Scan for the cell matching the given text and deliver its [X, Y] coordinate at center. 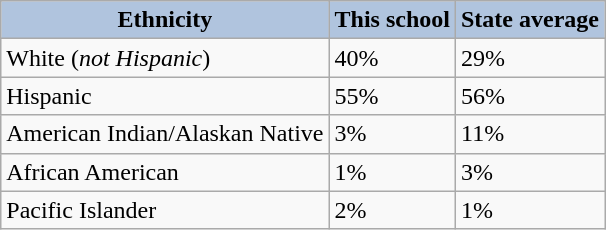
2% [392, 210]
Hispanic [165, 96]
Ethnicity [165, 20]
White (not Hispanic) [165, 58]
56% [530, 96]
55% [392, 96]
29% [530, 58]
American Indian/Alaskan Native [165, 134]
State average [530, 20]
This school [392, 20]
African American [165, 172]
11% [530, 134]
Pacific Islander [165, 210]
40% [392, 58]
